Provide the [x, y] coordinate of the cell's center where the given text is located.  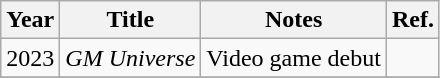
Notes [294, 20]
Ref. [412, 20]
GM Universe [130, 58]
Year [30, 20]
2023 [30, 58]
Video game debut [294, 58]
Title [130, 20]
